Pinpoint the cell where the given text exists, returning its (x, y) midpoint coordinate. 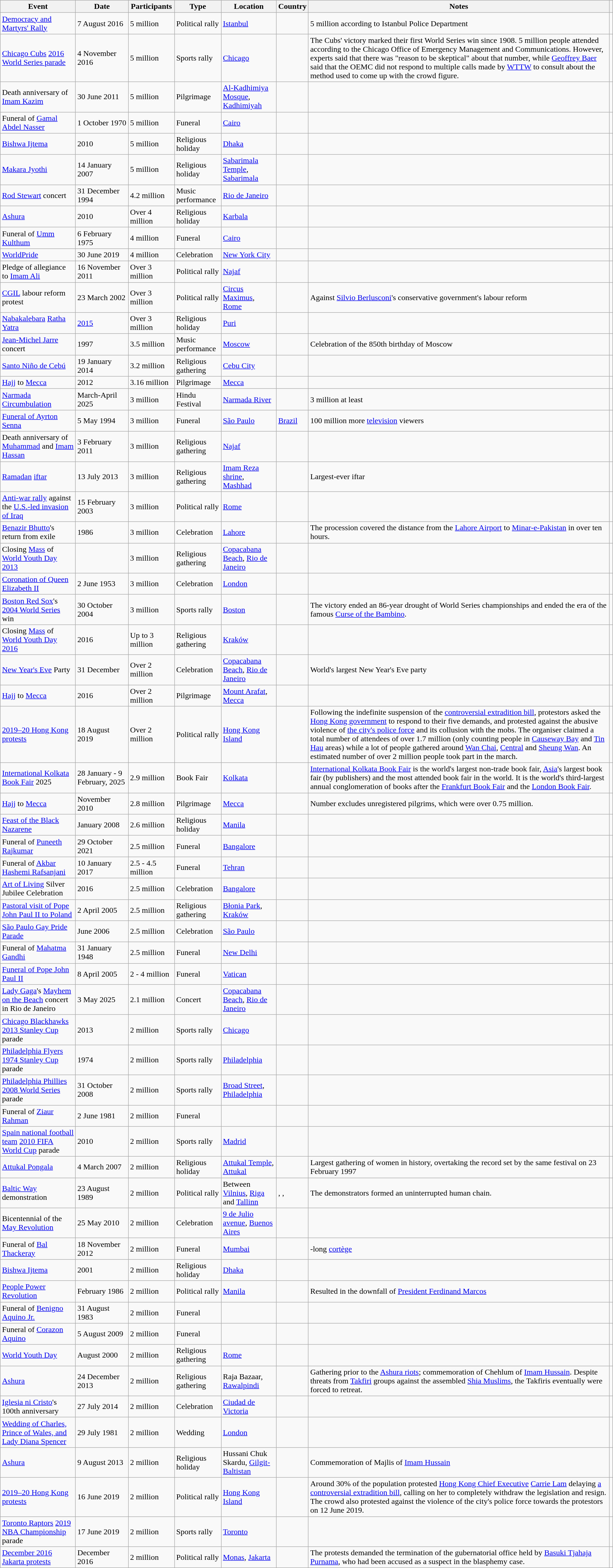
Al-Kadhimiya Mosque, Kadhimiyah (249, 97)
3 million at least (459, 399)
Location (249, 7)
New York City (249, 255)
29 October 2021 (102, 846)
Largest-ever iftar (459, 477)
Philadelphia Flyers 1974 Stanley Cup parade (38, 1060)
14 January 2007 (102, 170)
Funeral of Umm Kulthum (38, 238)
Funeral of Ziaur Rahman (38, 1115)
31 August 1983 (102, 1312)
Against Silvio Berlusconi's conservative government's labour reform (459, 297)
Funeral of Puneeth Rajkumar (38, 846)
World's largest New Year's Eve party (459, 670)
31 December (102, 670)
São Paulo Gay Pride Parade (38, 931)
The demonstrators formed an uninterrupted human chain. (459, 1193)
9 de Julio avenue, Buenos Aires (249, 1223)
2 June 1953 (102, 584)
2013 (102, 1030)
6 February 1975 (102, 238)
Up to 3 million (151, 640)
Narmada River (249, 399)
Cebu City (249, 366)
Feast of the Black Nazarene (38, 825)
Event (38, 7)
Philadelphia Phillies 2008 World Series parade (38, 1090)
17 June 2019 (102, 1532)
2.1 million (151, 1000)
Attukal Pongala (38, 1167)
Makara Jyothi (38, 170)
Democracy and Martyrs' Rally (38, 24)
Celebration of the 850th birthday of Moscow (459, 344)
June 2006 (102, 931)
March-April 2025 (102, 399)
9 August 2013 (102, 1462)
Karbala (249, 217)
Lady Gaga's Mayhem on the Beach concert in Rio de Janeiro (38, 1000)
Over 4 million (151, 217)
Toronto (249, 1532)
31 October 2008 (102, 1090)
30 June 2011 (102, 97)
13 July 2013 (102, 477)
Monas, Jakarta (249, 1557)
3.2 million (151, 366)
Broad Street, Philadelphia (249, 1090)
Bicentennial of the May Revolution (38, 1223)
8 April 2005 (102, 974)
29 July 1981 (102, 1432)
Closing Mass of World Youth Day 2016 (38, 640)
Chicago Cubs 2016 World Series parade (38, 58)
31 December 1994 (102, 195)
27 July 2014 (102, 1407)
The procession covered the distance from the Lahore Airport to Minar-e-Pakistan in over ten hours. (459, 532)
Hindu Festival (198, 399)
Kraków (249, 640)
Attukal Temple, Attukal (249, 1167)
Commemoration of Majlis of Imam Hussain (459, 1462)
Death anniversary of Imam Kazim (38, 97)
2.8 million (151, 804)
Hussani Chuk Skardu, Gilgit-Baltistan (249, 1462)
1 October 1970 (102, 122)
1997 (102, 344)
Błonia Park, Kraków (249, 910)
, , (292, 1193)
24 December 2013 (102, 1381)
Ciudad de Victoria (249, 1407)
19 January 2014 (102, 366)
Type (198, 7)
Circus Maximus, Rome (249, 297)
Sabarimala Temple, Sabarimala (249, 170)
2 April 2005 (102, 910)
3 February 2011 (102, 446)
2 - 4 million (151, 974)
10 January 2017 (102, 867)
Wedding (198, 1432)
Funeral of Mahatma Gandhi (38, 952)
3.5 million (151, 344)
August 2000 (102, 1355)
Istanbul (249, 24)
December 2016 (102, 1557)
Rod Stewart concert (38, 195)
18 August 2019 (102, 734)
Toronto Raptors 2019 NBA Championship parade (38, 1532)
New Year's Eve Party (38, 670)
Nabakalebara Ratha Yatra (38, 323)
November 2010 (102, 804)
2 June 1981 (102, 1115)
Pastoral visit of Pope John Paul II to Poland (38, 910)
Jean-Michel Jarre concert (38, 344)
16 November 2011 (102, 272)
Art of Living Silver Jubilee Celebration (38, 889)
Funeral of Akbar Hashemi Rafsanjani (38, 867)
25 May 2010 (102, 1223)
Date (102, 7)
Between Vilnius, Riga and Tallinn (249, 1193)
WorldPride (38, 255)
Lahore (249, 532)
30 June 2019 (102, 255)
Philadelphia (249, 1060)
Anti-war rally against the U.S.-led invasion of Iraq (38, 507)
Moscow (249, 344)
Mount Arafat, Mecca (249, 695)
Boston (249, 609)
3 May 2025 (102, 1000)
31 January 1948 (102, 952)
Funeral of Ayrton Senna (38, 421)
Funeral of Pope John Paul II (38, 974)
International Kolkata Book Fair 2025 (38, 778)
Tehran (249, 867)
2015 (102, 323)
Raja Bazaar, Rawalpindi (249, 1381)
2.9 million (151, 778)
1974 (102, 1060)
2.6 million (151, 825)
Kolkata (249, 778)
18 November 2012 (102, 1249)
Largest gathering of women in history, overtaking the record set by the same festival on 23 February 1997 (459, 1167)
28 January - 9 February, 2025 (102, 778)
Concert (198, 1000)
Closing Mass of World Youth Day 2013 (38, 558)
30 October 2004 (102, 609)
Iglesia ni Cristo's 100th anniversary (38, 1407)
Baltic Way demonstration (38, 1193)
January 2008 (102, 825)
Madrid (249, 1142)
Vatican (249, 974)
23 March 2002 (102, 297)
February 1986 (102, 1291)
Brazil (292, 421)
Santo Niño de Cebú (38, 366)
World Youth Day (38, 1355)
Spain national football team 2010 FIFA World Cup parade (38, 1142)
100 million more television viewers (459, 421)
Notes (459, 7)
Benazir Bhutto's return from exile (38, 532)
Imam Reza shrine, Mashhad (249, 477)
CGIL labour reform protest (38, 297)
Book Fair (198, 778)
4.2 million (151, 195)
23 August 1989 (102, 1193)
Ramadan iftar (38, 477)
Death anniversary of Muhammad and Imam Hassan (38, 446)
2001 (102, 1270)
1986 (102, 532)
Funeral of Benigno Aquino Jr. (38, 1312)
Funeral of Bal Thackeray (38, 1249)
7 August 2016 (102, 24)
3.16 million (151, 383)
Boston Red Sox's 2004 World Series win (38, 609)
People Power Revolution (38, 1291)
Coronation of Queen Elizabeth II (38, 584)
The victory ended an 86-year drought of World Series championships and ended the era of the famous Curse of the Bambino. (459, 609)
Wedding of Charles, Prince of Wales, and Lady Diana Spencer (38, 1432)
16 June 2019 (102, 1497)
Rio de Janeiro (249, 195)
Chicago Blackhawks 2013 Stanley Cup parade (38, 1030)
5 million according to Istanbul Police Department (459, 24)
2.5 - 4.5 million (151, 867)
Puri (249, 323)
Funeral of Gamal Abdel Nasser (38, 122)
2012 (102, 383)
Participants (151, 7)
Narmada Circumbulation (38, 399)
Country (292, 7)
December 2016 Jakarta protests (38, 1557)
5 August 2009 (102, 1334)
Resulted in the downfall of President Ferdinand Marcos (459, 1291)
15 February 2003 (102, 507)
New Delhi (249, 952)
-long cortège (459, 1249)
Number excludes unregistered pilgrims, which were over 0.75 million. (459, 804)
4 November 2016 (102, 58)
4 March 2007 (102, 1167)
Funeral of Corazon Aquino (38, 1334)
Mumbai (249, 1249)
Pledge of allegiance to Imam Ali (38, 272)
5 May 1994 (102, 421)
